For the text-containing cell, return its midpoint in [x, y] coordinate format. 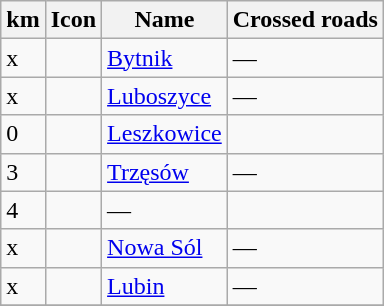
Luboszyce [165, 96]
Leszkowice [165, 134]
Bytnik [165, 58]
Lubin [165, 286]
Nowa Sól [165, 248]
km [23, 20]
Icon [73, 20]
Crossed roads [305, 20]
Name [165, 20]
0 [23, 134]
Trzęsów [165, 172]
3 [23, 172]
4 [23, 210]
